Return the [X, Y] coordinate for the center point of the cell that contains the specified text.  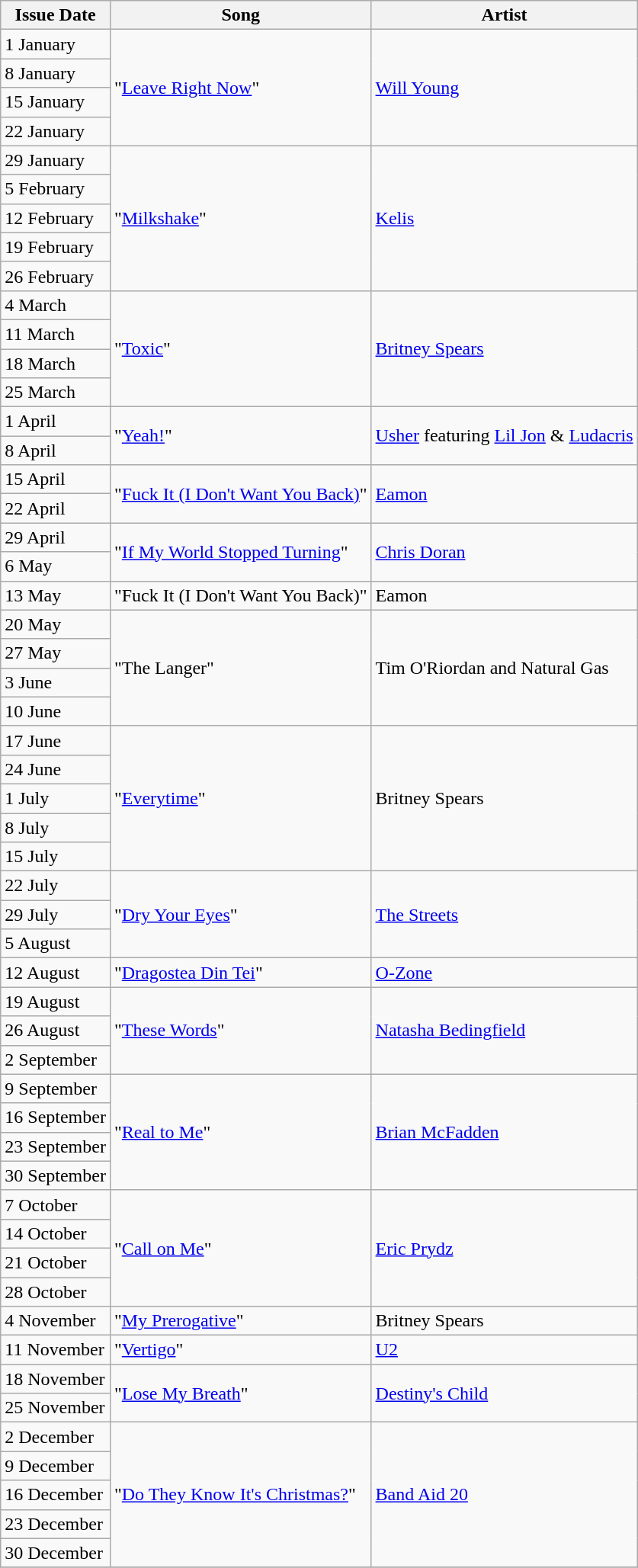
9 December [56, 1466]
Chris Doran [505, 552]
Natasha Bedingfield [505, 1031]
"My Prerogative" [241, 1321]
"Lose My Breath" [241, 1393]
Will Young [505, 88]
"Dragostea Din Tei" [241, 973]
21 October [56, 1262]
11 March [56, 334]
Issue Date [56, 15]
Artist [505, 15]
5 August [56, 944]
23 September [56, 1146]
11 November [56, 1350]
3 June [56, 682]
18 March [56, 364]
1 April [56, 422]
U2 [505, 1350]
"If My World Stopped Turning" [241, 552]
22 January [56, 131]
"Leave Right Now" [241, 88]
6 May [56, 566]
15 January [56, 102]
18 November [56, 1379]
1 January [56, 44]
19 February [56, 247]
12 August [56, 973]
"Milkshake" [241, 218]
Tim O'Riordan and Natural Gas [505, 668]
O-Zone [505, 973]
"These Words" [241, 1031]
"Do They Know It's Christmas?" [241, 1495]
7 October [56, 1204]
4 March [56, 305]
19 August [56, 1002]
1 July [56, 798]
"Real to Me" [241, 1132]
15 April [56, 479]
20 May [56, 624]
12 February [56, 218]
23 December [56, 1524]
"Vertigo" [241, 1350]
"The Langer" [241, 668]
13 May [56, 595]
2 September [56, 1060]
29 January [56, 160]
Brian McFadden [505, 1132]
"Dry Your Eyes" [241, 915]
9 September [56, 1089]
29 July [56, 915]
Eric Prydz [505, 1248]
4 November [56, 1321]
Song [241, 15]
"Everytime" [241, 798]
30 September [56, 1175]
26 February [56, 276]
"Yeah!" [241, 436]
5 February [56, 189]
10 June [56, 711]
17 June [56, 740]
8 July [56, 827]
15 July [56, 857]
29 April [56, 537]
25 November [56, 1408]
8 January [56, 73]
22 July [56, 886]
Kelis [505, 218]
14 October [56, 1233]
The Streets [505, 915]
16 December [56, 1495]
26 August [56, 1031]
Band Aid 20 [505, 1495]
"Call on Me" [241, 1248]
8 April [56, 451]
2 December [56, 1437]
27 May [56, 653]
Destiny's Child [505, 1393]
Usher featuring Lil Jon & Ludacris [505, 436]
24 June [56, 769]
25 March [56, 393]
22 April [56, 508]
28 October [56, 1292]
16 September [56, 1117]
30 December [56, 1553]
"Toxic" [241, 348]
